Return (X, Y) of the center of cell containing provided text 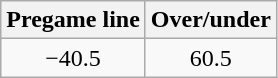
Pregame line (74, 20)
−40.5 (74, 58)
60.5 (210, 58)
Over/under (210, 20)
